For the text-containing cell, return its midpoint in [x, y] coordinate format. 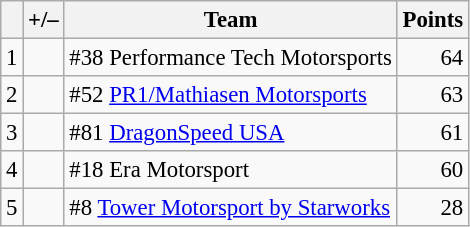
60 [432, 170]
Points [432, 20]
5 [12, 208]
#52 PR1/Mathiasen Motorsports [230, 95]
+/– [44, 20]
63 [432, 95]
#38 Performance Tech Motorsports [230, 58]
#81 DragonSpeed USA [230, 133]
#18 Era Motorsport [230, 170]
3 [12, 133]
28 [432, 208]
1 [12, 58]
64 [432, 58]
61 [432, 133]
2 [12, 95]
4 [12, 170]
#8 Tower Motorsport by Starworks [230, 208]
Team [230, 20]
